Return [x, y] of the center of cell containing provided text 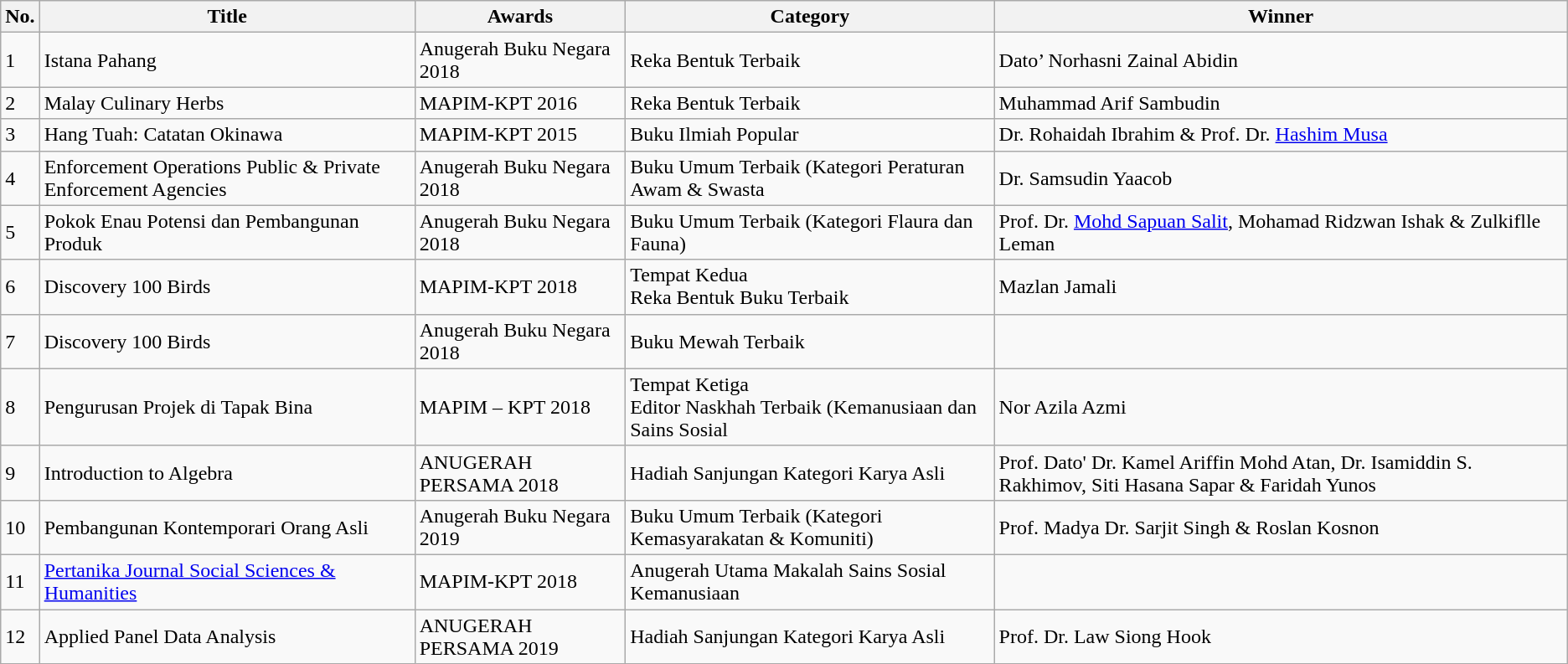
Malay Culinary Herbs [227, 103]
Dr. Rohaidah Ibrahim & Prof. Dr. Hashim Musa [1281, 135]
Anugerah Utama Makalah Sains Sosial Kemanusiaan [810, 581]
Buku Ilmiah Popular [810, 135]
No. [20, 17]
ANUGERAH PERSAMA 2018 [520, 472]
10 [20, 528]
7 [20, 342]
Muhammad Arif Sambudin [1281, 103]
MAPIM – KPT 2018 [520, 407]
Buku Umum Terbaik (Kategori Flaura dan Fauna) [810, 233]
Dr. Samsudin Yaacob [1281, 178]
8 [20, 407]
6 [20, 286]
9 [20, 472]
MAPIM-KPT 2015 [520, 135]
Nor Azila Azmi [1281, 407]
Prof. Dr. Mohd Sapuan Salit, Mohamad Ridzwan Ishak & Zulkiflle Leman [1281, 233]
3 [20, 135]
Pokok Enau Potensi dan Pembangunan Produk [227, 233]
Dato’ Norhasni Zainal Abidin [1281, 60]
ANUGERAH PERSAMA 2019 [520, 636]
Hang Tuah: Catatan Okinawa [227, 135]
Pembangunan Kontemporari Orang Asli [227, 528]
2 [20, 103]
1 [20, 60]
Istana Pahang [227, 60]
Prof. Dr. Law Siong Hook [1281, 636]
Tempat KetigaEditor Naskhah Terbaik (Kemanusiaan dan Sains Sosial [810, 407]
Pengurusan Projek di Tapak Bina [227, 407]
12 [20, 636]
Category [810, 17]
Buku Mewah Terbaik [810, 342]
Title [227, 17]
11 [20, 581]
Introduction to Algebra [227, 472]
Prof. Dato' Dr. Kamel Ariffin Mohd Atan, Dr. Isamiddin S. Rakhimov, Siti Hasana Sapar & Faridah Yunos [1281, 472]
MAPIM-KPT 2016 [520, 103]
Pertanika Journal Social Sciences & Humanities [227, 581]
Mazlan Jamali [1281, 286]
4 [20, 178]
Tempat KeduaReka Bentuk Buku Terbaik [810, 286]
Anugerah Buku Negara 2019 [520, 528]
Prof. Madya Dr. Sarjit Singh & Roslan Kosnon [1281, 528]
Winner [1281, 17]
Awards [520, 17]
Buku Umum Terbaik (Kategori Kemasyarakatan & Komuniti) [810, 528]
5 [20, 233]
Enforcement Operations Public & Private Enforcement Agencies [227, 178]
Applied Panel Data Analysis [227, 636]
Buku Umum Terbaik (Kategori Peraturan Awam & Swasta [810, 178]
